From the cell containing the given text, extract its center point as [x, y] coordinate. 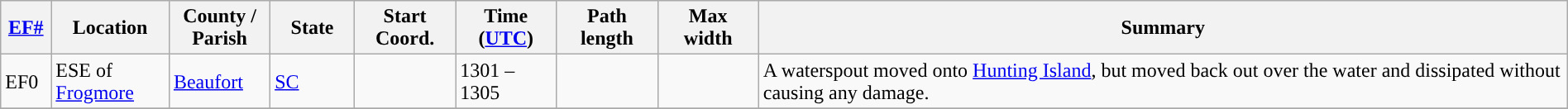
Start Coord. [404, 28]
EF0 [26, 81]
A waterspout moved onto Hunting Island, but moved back out over the water and dissipated without causing any damage. [1163, 81]
ESE of Frogmore [111, 81]
Beaufort [219, 81]
EF# [26, 28]
Summary [1163, 28]
State [313, 28]
County / Parish [219, 28]
1301 – 1305 [506, 81]
SC [313, 81]
Path length [607, 28]
Max width [708, 28]
Location [111, 28]
Time (UTC) [506, 28]
